Provide the [X, Y] coordinate of the cell's center where the given text is located.  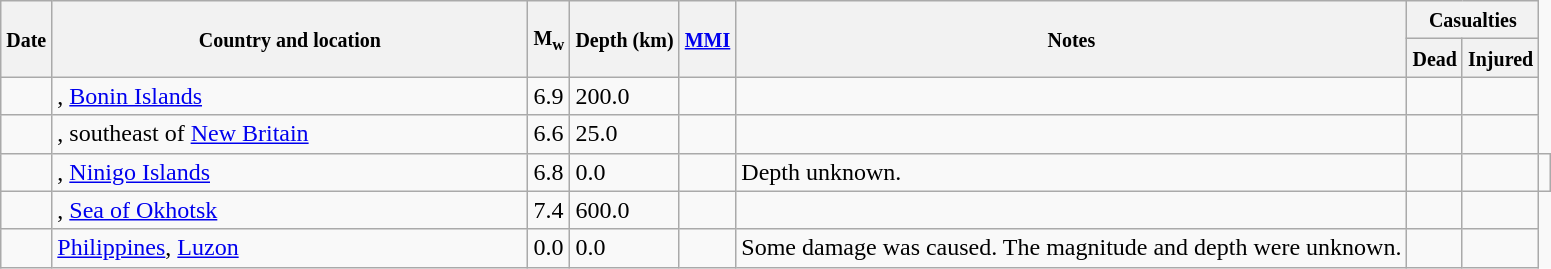
Country and location [290, 39]
Casualties [1473, 20]
Dead [1435, 58]
Depth unknown. [1072, 172]
200.0 [624, 96]
, Bonin Islands [290, 96]
, Ninigo Islands [290, 172]
600.0 [624, 210]
6.6 [549, 134]
Mw [549, 39]
Some damage was caused. The magnitude and depth were unknown. [1072, 248]
Philippines, Luzon [290, 248]
25.0 [624, 134]
6.8 [549, 172]
7.4 [549, 210]
, Sea of Okhotsk [290, 210]
Notes [1072, 39]
MMI [708, 39]
6.9 [549, 96]
Date [26, 39]
Injured [1500, 58]
, southeast of New Britain [290, 134]
Depth (km) [624, 39]
